Scan for the cell matching the given text and deliver its (x, y) coordinate at center. 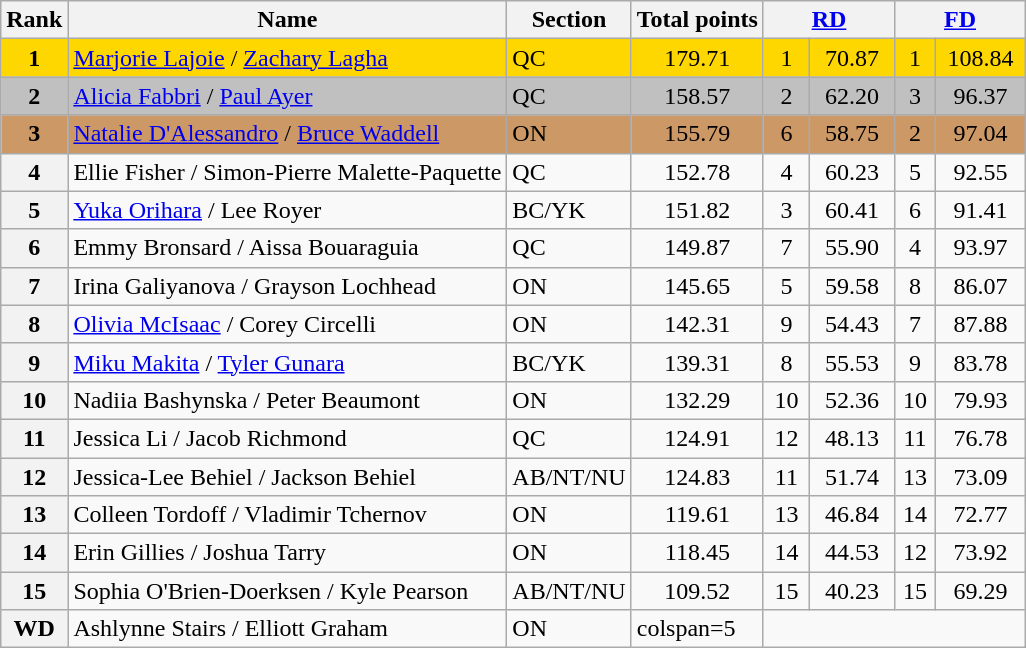
72.77 (980, 515)
59.58 (852, 286)
142.31 (697, 324)
RD (828, 20)
152.78 (697, 172)
55.53 (852, 362)
76.78 (980, 438)
Alicia Fabbri / Paul Ayer (288, 96)
79.93 (980, 400)
93.97 (980, 248)
73.09 (980, 477)
60.41 (852, 210)
69.29 (980, 591)
139.31 (697, 362)
Irina Galiyanova / Grayson Lochhead (288, 286)
Ellie Fisher / Simon-Pierre Malette-Paquette (288, 172)
52.36 (852, 400)
87.88 (980, 324)
Rank (34, 20)
Sophia O'Brien-Doerksen / Kyle Pearson (288, 591)
48.13 (852, 438)
Olivia McIsaac / Corey Circelli (288, 324)
FD (960, 20)
60.23 (852, 172)
62.20 (852, 96)
149.87 (697, 248)
Miku Makita / Tyler Gunara (288, 362)
86.07 (980, 286)
44.53 (852, 553)
54.43 (852, 324)
55.90 (852, 248)
70.87 (852, 58)
Nadiia Bashynska / Peter Beaumont (288, 400)
108.84 (980, 58)
Name (288, 20)
colspan=5 (697, 629)
Erin Gillies / Joshua Tarry (288, 553)
91.41 (980, 210)
Colleen Tordoff / Vladimir Tchernov (288, 515)
83.78 (980, 362)
155.79 (697, 134)
92.55 (980, 172)
145.65 (697, 286)
96.37 (980, 96)
Natalie D'Alessandro / Bruce Waddell (288, 134)
Marjorie Lajoie / Zachary Lagha (288, 58)
124.91 (697, 438)
46.84 (852, 515)
124.83 (697, 477)
Ashlynne Stairs / Elliott Graham (288, 629)
Jessica-Lee Behiel / Jackson Behiel (288, 477)
132.29 (697, 400)
118.45 (697, 553)
Yuka Orihara / Lee Royer (288, 210)
Emmy Bronsard / Aissa Bouaraguia (288, 248)
51.74 (852, 477)
Total points (697, 20)
109.52 (697, 591)
97.04 (980, 134)
179.71 (697, 58)
73.92 (980, 553)
158.57 (697, 96)
119.61 (697, 515)
58.75 (852, 134)
151.82 (697, 210)
Jessica Li / Jacob Richmond (288, 438)
WD (34, 629)
40.23 (852, 591)
Section (569, 20)
